Pinpoint the cell where the given text exists, returning its (X, Y) midpoint coordinate. 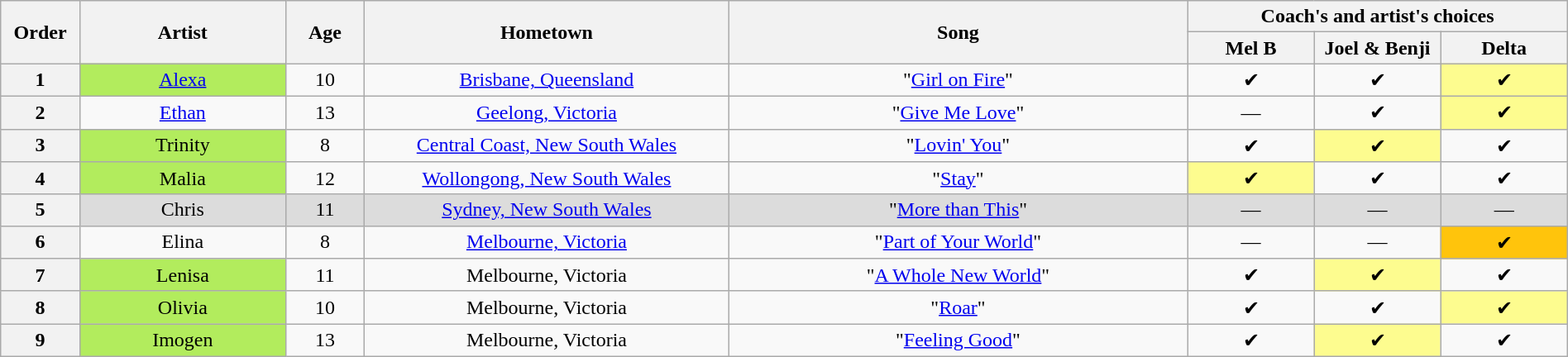
Geelong, Victoria (547, 112)
"Lovin' You" (958, 145)
"Give Me Love" (958, 112)
Wollongong, New South Wales (547, 178)
Age (325, 32)
Imogen (182, 340)
1 (41, 80)
Hometown (547, 32)
Coach's and artist's choices (1378, 17)
Lenisa (182, 275)
7 (41, 275)
Ethan (182, 112)
Brisbane, Queensland (547, 80)
Joel & Benji (1378, 48)
6 (41, 242)
"Feeling Good" (958, 340)
Order (41, 32)
"Roar" (958, 307)
Trinity (182, 145)
"Stay" (958, 178)
Delta (1503, 48)
Chris (182, 210)
2 (41, 112)
"Part of Your World" (958, 242)
Elina (182, 242)
Artist (182, 32)
Alexa (182, 80)
4 (41, 178)
"A Whole New World" (958, 275)
Malia (182, 178)
Sydney, New South Wales (547, 210)
"Girl on Fire" (958, 80)
"More than This" (958, 210)
Mel B (1250, 48)
Song (958, 32)
3 (41, 145)
Central Coast, New South Wales (547, 145)
Olivia (182, 307)
12 (325, 178)
5 (41, 210)
9 (41, 340)
